Identify which cell holds the provided text, then report its [x, y] central coordinate. 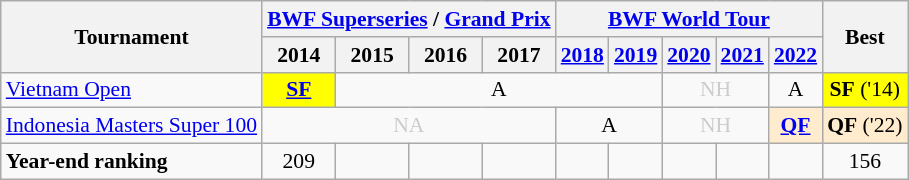
2019 [636, 55]
2017 [518, 55]
BWF Superseries / Grand Prix [409, 19]
2022 [796, 55]
QF [796, 126]
Year-end ranking [132, 162]
Vietnam Open [132, 90]
2021 [742, 55]
NA [409, 126]
2016 [446, 55]
2014 [298, 55]
QF ('22) [864, 126]
SF ('14) [864, 90]
2015 [372, 55]
2020 [688, 55]
2018 [582, 55]
209 [298, 162]
156 [864, 162]
SF [298, 90]
BWF World Tour [689, 19]
Best [864, 36]
Tournament [132, 36]
Indonesia Masters Super 100 [132, 126]
